Scan for the cell matching the given text and deliver its (x, y) coordinate at center. 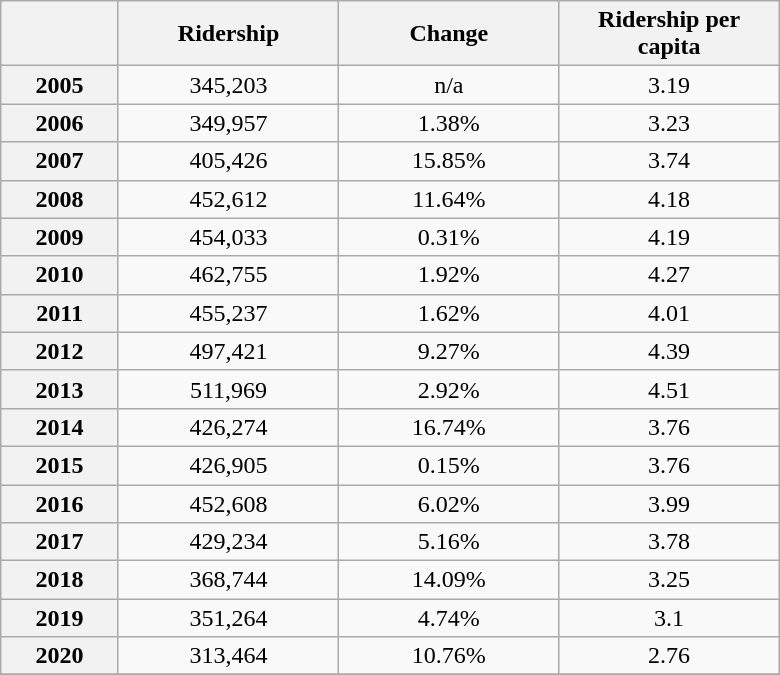
4.51 (669, 389)
2017 (60, 542)
3.25 (669, 580)
Change (449, 34)
Ridership (228, 34)
4.74% (449, 618)
429,234 (228, 542)
2019 (60, 618)
15.85% (449, 161)
2018 (60, 580)
452,608 (228, 503)
351,264 (228, 618)
405,426 (228, 161)
2007 (60, 161)
2009 (60, 237)
2.92% (449, 389)
3.23 (669, 123)
2013 (60, 389)
4.18 (669, 199)
Ridership per capita (669, 34)
4.39 (669, 351)
2011 (60, 313)
2006 (60, 123)
345,203 (228, 85)
497,421 (228, 351)
462,755 (228, 275)
4.01 (669, 313)
368,744 (228, 580)
n/a (449, 85)
2005 (60, 85)
5.16% (449, 542)
455,237 (228, 313)
2014 (60, 427)
426,905 (228, 465)
2.76 (669, 656)
511,969 (228, 389)
3.99 (669, 503)
426,274 (228, 427)
3.78 (669, 542)
3.74 (669, 161)
3.19 (669, 85)
4.19 (669, 237)
1.62% (449, 313)
16.74% (449, 427)
9.27% (449, 351)
0.31% (449, 237)
3.1 (669, 618)
454,033 (228, 237)
349,957 (228, 123)
4.27 (669, 275)
2008 (60, 199)
1.92% (449, 275)
2010 (60, 275)
10.76% (449, 656)
313,464 (228, 656)
2012 (60, 351)
0.15% (449, 465)
2015 (60, 465)
1.38% (449, 123)
452,612 (228, 199)
6.02% (449, 503)
2020 (60, 656)
11.64% (449, 199)
14.09% (449, 580)
2016 (60, 503)
